Return the (x, y) coordinate for the center point of the cell that contains the specified text.  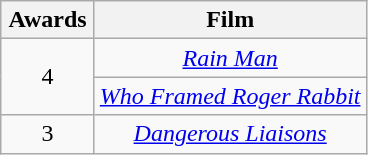
Awards (48, 20)
Rain Man (230, 58)
Dangerous Liaisons (230, 134)
Who Framed Roger Rabbit (230, 96)
Film (230, 20)
3 (48, 134)
4 (48, 77)
